Output the [X, Y] coordinate of the center of the cell containing the given text.  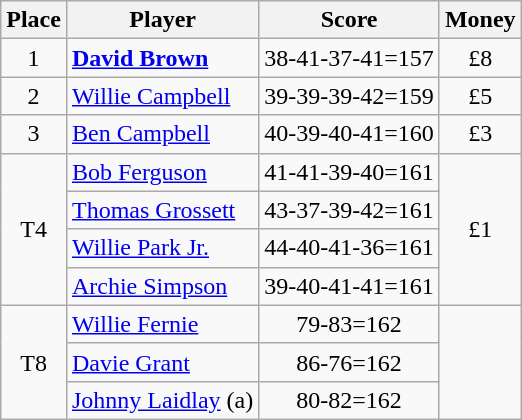
3 [34, 134]
1 [34, 58]
Money [480, 20]
£1 [480, 229]
T4 [34, 229]
79-83=162 [350, 324]
£3 [480, 134]
44-40-41-36=161 [350, 248]
39-40-41-41=161 [350, 286]
2 [34, 96]
Bob Ferguson [162, 172]
Thomas Grossett [162, 210]
Player [162, 20]
Willie Fernie [162, 324]
T8 [34, 362]
86-76=162 [350, 362]
Place [34, 20]
38-41-37-41=157 [350, 58]
David Brown [162, 58]
Ben Campbell [162, 134]
43-37-39-42=161 [350, 210]
£8 [480, 58]
Davie Grant [162, 362]
Willie Park Jr. [162, 248]
Willie Campbell [162, 96]
Johnny Laidlay (a) [162, 400]
Archie Simpson [162, 286]
40-39-40-41=160 [350, 134]
80-82=162 [350, 400]
£5 [480, 96]
39-39-39-42=159 [350, 96]
41-41-39-40=161 [350, 172]
Score [350, 20]
